Scan for the cell matching the given text and deliver its [x, y] coordinate at center. 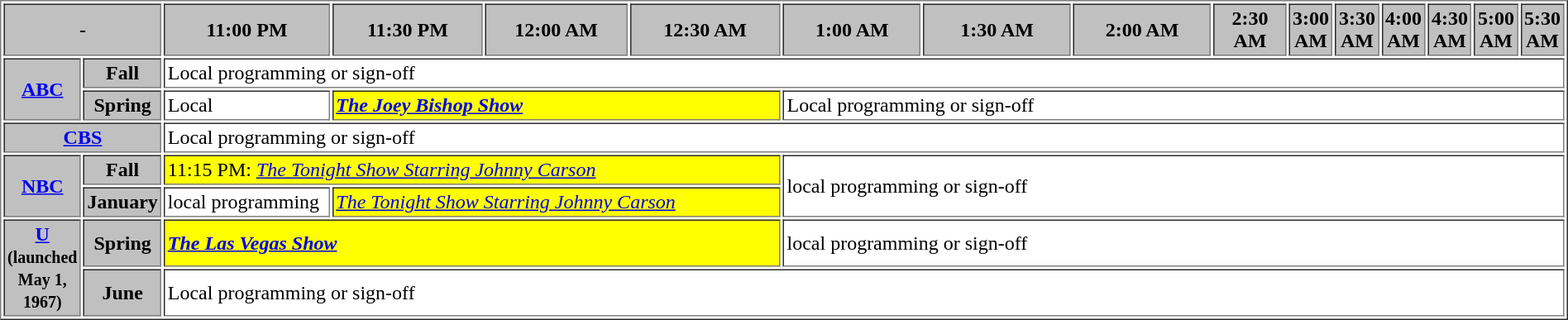
Local [246, 106]
ABC [41, 89]
U (launched May 1, 1967) [41, 268]
1:30 AM [997, 30]
11:15 PM: The Tonight Show Starring Johnny Carson [472, 170]
2:30 AM [1250, 30]
3:00 AM [1310, 30]
- [83, 30]
1:00 AM [852, 30]
NBC [41, 187]
January [122, 202]
local programming [246, 202]
June [122, 293]
11:30 PM [408, 30]
CBS [83, 137]
3:30 AM [1356, 30]
11:00 PM [246, 30]
2:00 AM [1143, 30]
12:30 AM [705, 30]
The Tonight Show Starring Johnny Carson [557, 202]
5:30 AM [1542, 30]
The Joey Bishop Show [557, 106]
The Las Vegas Show [472, 243]
4:30 AM [1449, 30]
5:00 AM [1495, 30]
4:00 AM [1403, 30]
12:00 AM [556, 30]
